Search for the cell housing the specified text and yield its [x, y] center coordinate. 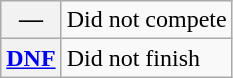
Did not compete [146, 20]
— [31, 20]
DNF [31, 58]
Did not finish [146, 58]
